From the cell containing the given text, extract its center point as (X, Y) coordinate. 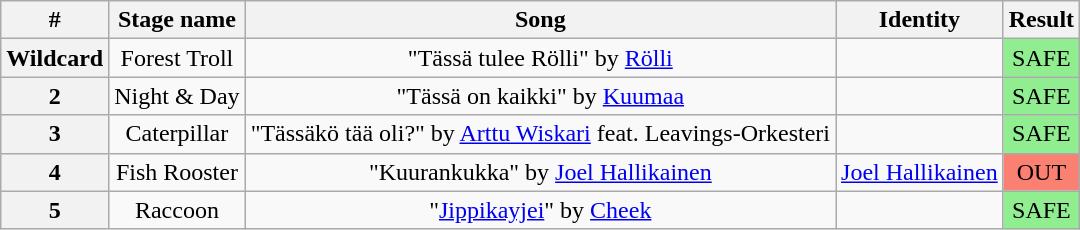
"Tässä on kaikki" by Kuumaa (540, 96)
5 (55, 210)
2 (55, 96)
4 (55, 172)
Fish Rooster (177, 172)
"Kuurankukka" by Joel Hallikainen (540, 172)
Night & Day (177, 96)
Wildcard (55, 58)
Stage name (177, 20)
Caterpillar (177, 134)
3 (55, 134)
Forest Troll (177, 58)
"Tässäkö tää oli?" by Arttu Wiskari feat. Leavings-Orkesteri (540, 134)
# (55, 20)
Result (1041, 20)
"Tässä tulee Rölli" by Rölli (540, 58)
Raccoon (177, 210)
"Jippikayjei" by Cheek (540, 210)
Joel Hallikainen (920, 172)
Identity (920, 20)
OUT (1041, 172)
Song (540, 20)
